Pinpoint the cell where the given text exists, returning its [x, y] midpoint coordinate. 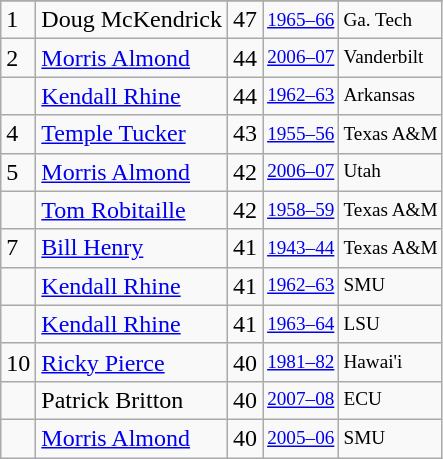
Ga. Tech [390, 20]
2007–08 [301, 400]
1943–44 [301, 248]
Patrick Britton [132, 400]
Arkansas [390, 96]
10 [18, 362]
5 [18, 172]
Vanderbilt [390, 58]
2005–06 [301, 438]
Doug McKendrick [132, 20]
2 [18, 58]
Temple Tucker [132, 134]
4 [18, 134]
1981–82 [301, 362]
Bill Henry [132, 248]
7 [18, 248]
Utah [390, 172]
43 [246, 134]
ECU [390, 400]
Tom Robitaille [132, 210]
Hawai'i [390, 362]
1958–59 [301, 210]
Ricky Pierce [132, 362]
1965–66 [301, 20]
1963–64 [301, 324]
47 [246, 20]
1 [18, 20]
1955–56 [301, 134]
LSU [390, 324]
